Locate the cell with the specified text and output its (x, y) center coordinate. 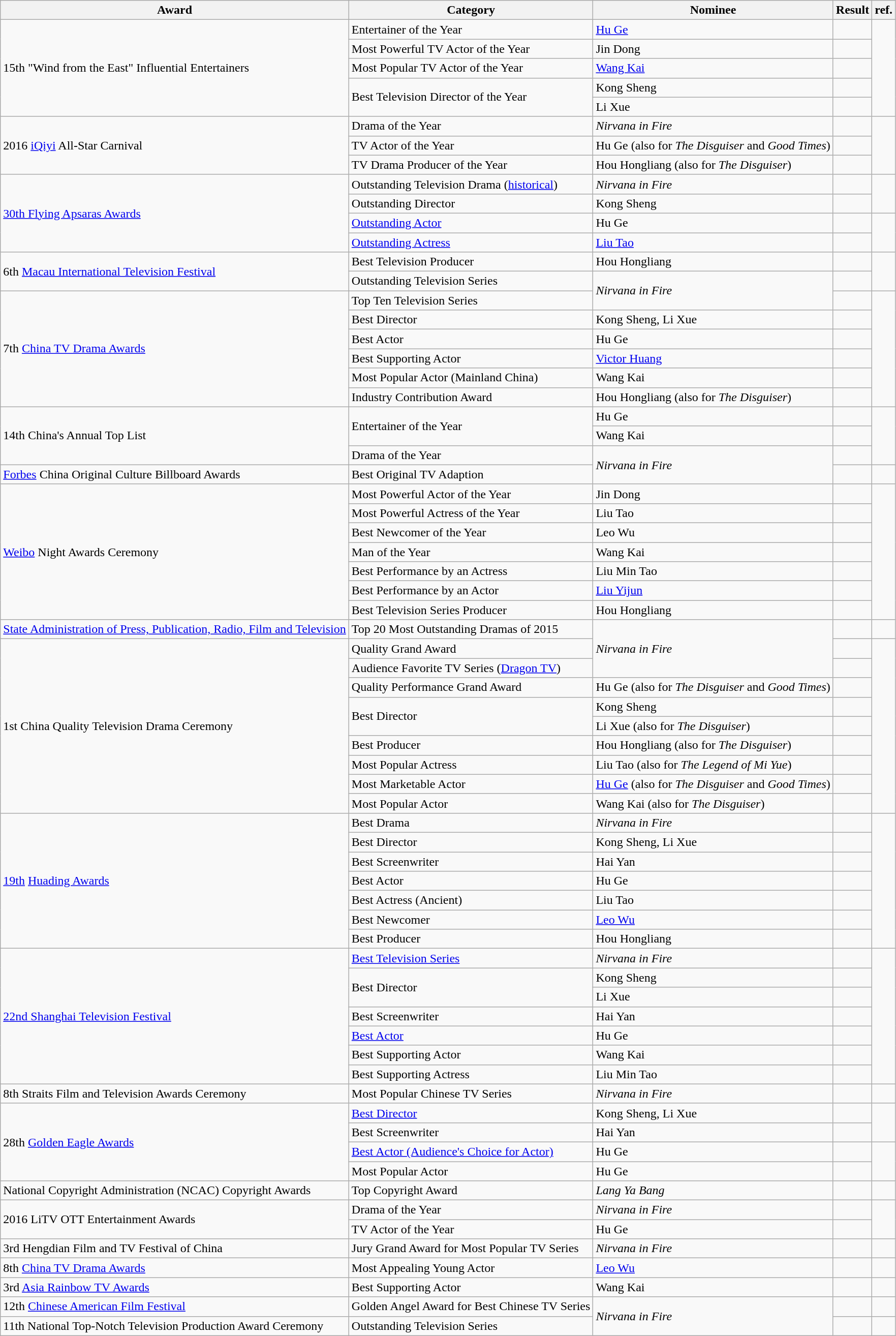
Best Television Series (471, 958)
2016 LiTV OTT Entertainment Awards (175, 1220)
Top 20 Most Outstanding Dramas of 2015 (471, 629)
Most Popular Actress (471, 765)
Weibo Night Awards Ceremony (175, 552)
Li Xue (also for The Disguiser) (713, 726)
Industry Contribution Award (471, 397)
National Copyright Administration (NCAC) Copyright Awards (175, 1191)
Award (175, 10)
Most Powerful TV Actor of the Year (471, 49)
Best Television Producer (471, 262)
Forbes China Original Culture Billboard Awards (175, 474)
11th National Top-Notch Television Production Award Ceremony (175, 1326)
7th China TV Drama Awards (175, 349)
Best Television Series Producer (471, 610)
Most Marketable Actor (471, 784)
Top Ten Television Series (471, 300)
Quality Grand Award (471, 649)
Outstanding Actor (471, 223)
Most Powerful Actor of the Year (471, 494)
Quality Performance Grand Award (471, 687)
Liu Tao (also for The Legend of Mi Yue) (713, 765)
Best Television Director of the Year (471, 97)
Outstanding Director (471, 203)
Outstanding Television Drama (historical) (471, 184)
Most Powerful Actress of the Year (471, 513)
15th "Wind from the East" Influential Entertainers (175, 68)
19th Huading Awards (175, 880)
6th Macau International Television Festival (175, 271)
Best Actor (Audience's Choice for Actor) (471, 1151)
Liu Yijun (713, 591)
8th Straits Film and Television Awards Ceremony (175, 1094)
8th China TV Drama Awards (175, 1268)
Top Copyright Award (471, 1191)
Best Performance by an Actress (471, 571)
Best Actress (Ancient) (471, 900)
Jury Grand Award for Most Popular TV Series (471, 1249)
Best Performance by an Actor (471, 591)
Wang Kai (also for The Disguiser) (713, 803)
Best Newcomer (471, 920)
Best Newcomer of the Year (471, 532)
Most Appealing Young Actor (471, 1268)
22nd Shanghai Television Festival (175, 1016)
30th Flying Apsaras Awards (175, 213)
Nominee (713, 10)
12th Chinese American Film Festival (175, 1307)
Victor Huang (713, 358)
State Administration of Press, Publication, Radio, Film and Television (175, 629)
2016 iQiyi All-Star Carnival (175, 145)
Audience Favorite TV Series (Dragon TV) (471, 668)
Most Popular TV Actor of the Year (471, 68)
Outstanding Actress (471, 242)
Most Popular Chinese TV Series (471, 1094)
Best Original TV Adaption (471, 474)
Golden Angel Award for Best Chinese TV Series (471, 1307)
3rd Hengdian Film and TV Festival of China (175, 1249)
ref. (884, 10)
Best Drama (471, 823)
Man of the Year (471, 552)
Category (471, 10)
3rd Asia Rainbow TV Awards (175, 1287)
28th Golden Eagle Awards (175, 1142)
1st China Quality Television Drama Ceremony (175, 726)
Lang Ya Bang (713, 1191)
Best Supporting Actress (471, 1074)
Result (852, 10)
14th China's Annual Top List (175, 436)
Most Popular Actor (Mainland China) (471, 378)
TV Drama Producer of the Year (471, 165)
